Provide the [x, y] coordinate of the cell's center where the given text is located.  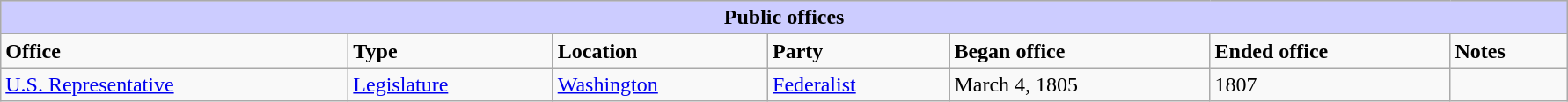
Party [859, 51]
Type [451, 51]
Washington [660, 84]
Began office [1080, 51]
Location [660, 51]
Public offices [785, 18]
1807 [1330, 84]
Notes [1509, 51]
Ended office [1330, 51]
Legislature [451, 84]
U.S. Representative [174, 84]
March 4, 1805 [1080, 84]
Office [174, 51]
Federalist [859, 84]
